Return the (X, Y) coordinate for the center point of the cell that contains the specified text.  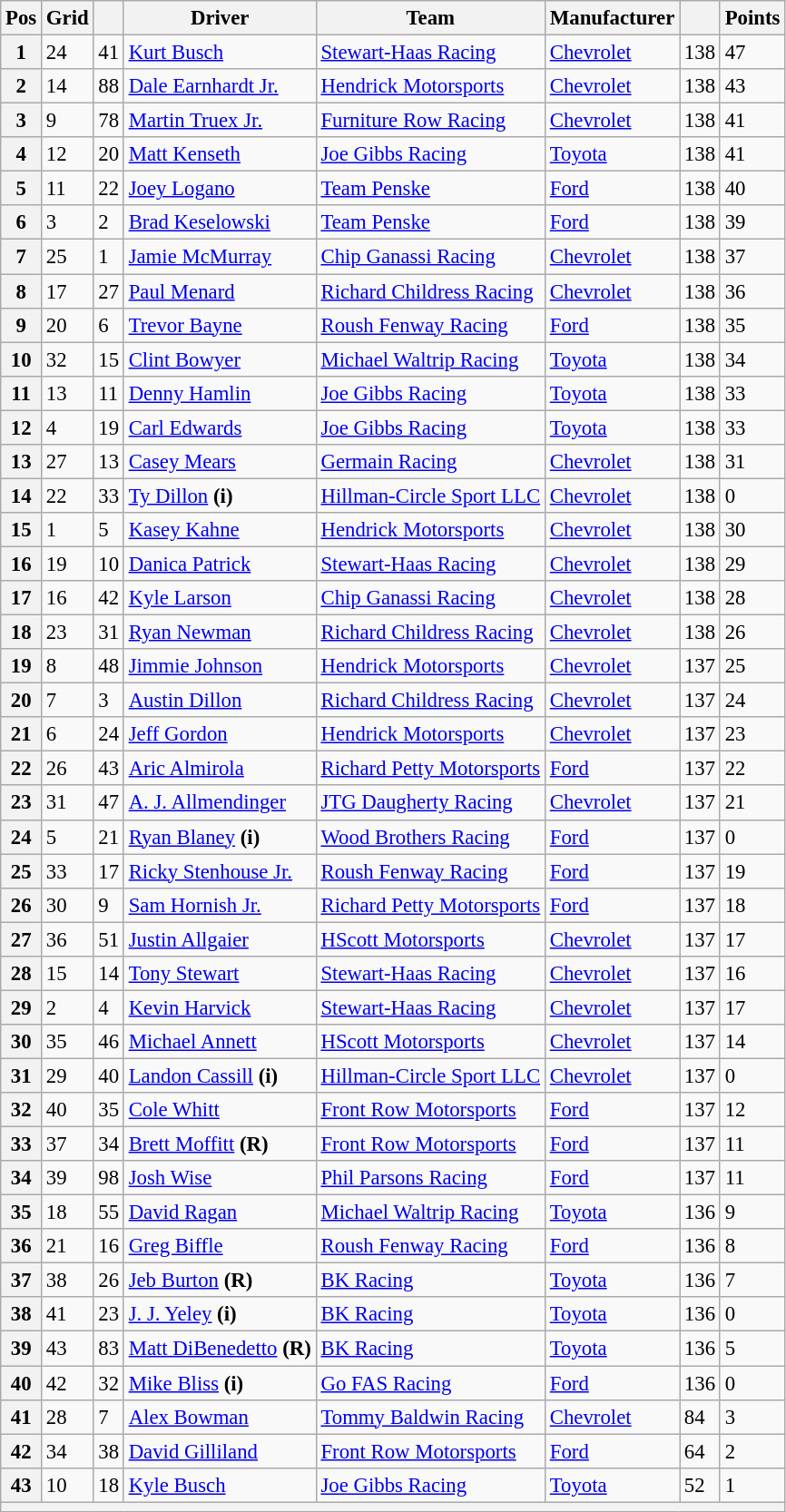
Josh Wise (220, 1178)
Paul Menard (220, 291)
Ryan Newman (220, 633)
Jamie McMurray (220, 257)
48 (109, 666)
Germain Racing (430, 462)
Matt DiBenedetto (R) (220, 1349)
Landon Cassill (i) (220, 1075)
Kyle Larson (220, 598)
Furniture Row Racing (430, 121)
Clint Bowyer (220, 359)
Wood Brothers Racing (430, 837)
Michael Annett (220, 1042)
Go FAS Racing (430, 1383)
Jeb Burton (R) (220, 1281)
Tommy Baldwin Racing (430, 1417)
Kurt Busch (220, 53)
64 (701, 1451)
78 (109, 121)
Matt Kenseth (220, 154)
J. J. Yeley (i) (220, 1315)
88 (109, 86)
Alex Bowman (220, 1417)
Driver (220, 18)
Dale Earnhardt Jr. (220, 86)
Justin Allgaier (220, 939)
David Gilliland (220, 1451)
Kevin Harvick (220, 1007)
Ryan Blaney (i) (220, 837)
Mike Bliss (i) (220, 1383)
A. J. Allmendinger (220, 803)
Trevor Bayne (220, 325)
51 (109, 939)
Greg Biffle (220, 1246)
JTG Daugherty Racing (430, 803)
Ricky Stenhouse Jr. (220, 871)
55 (109, 1213)
Austin Dillon (220, 701)
84 (701, 1417)
52 (701, 1485)
Brad Keselowski (220, 222)
Casey Mears (220, 462)
98 (109, 1178)
Aric Almirola (220, 769)
Tony Stewart (220, 974)
Team (430, 18)
Martin Truex Jr. (220, 121)
Kyle Busch (220, 1485)
Kasey Kahne (220, 530)
Manufacturer (612, 18)
David Ragan (220, 1213)
Points (752, 18)
Jeff Gordon (220, 734)
46 (109, 1042)
Carl Edwards (220, 427)
Jimmie Johnson (220, 666)
Grid (67, 18)
Pos (22, 18)
Cole Whitt (220, 1110)
Brett Moffitt (R) (220, 1144)
Joey Logano (220, 189)
Danica Patrick (220, 564)
Ty Dillon (i) (220, 496)
Sam Hornish Jr. (220, 905)
83 (109, 1349)
Phil Parsons Racing (430, 1178)
Denny Hamlin (220, 393)
